Return (x, y) of the center of cell containing provided text 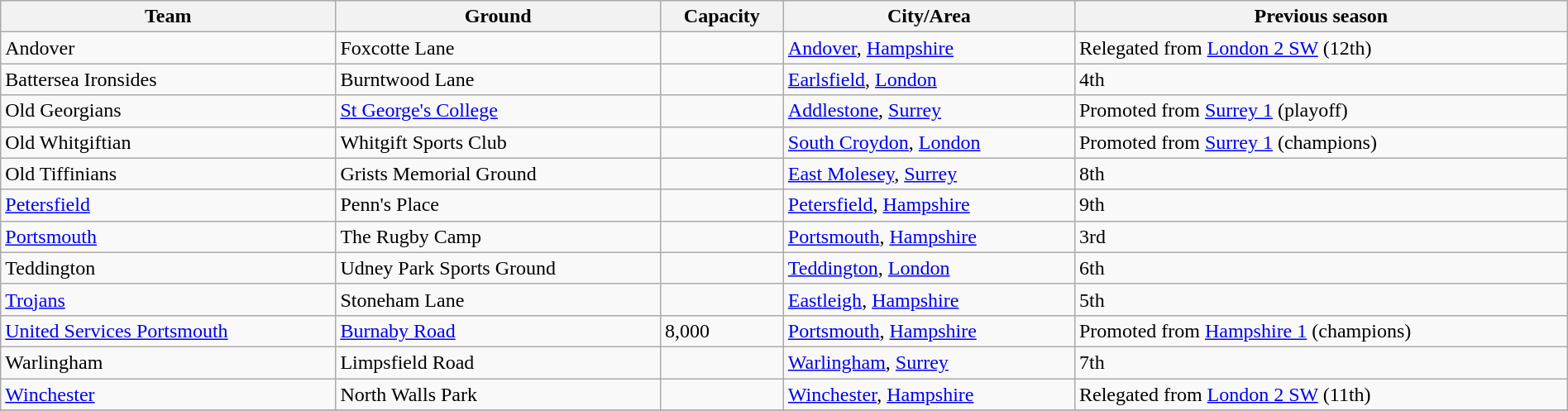
Battersea Ironsides (169, 79)
7th (1321, 362)
Winchester, Hampshire (929, 394)
Capacity (721, 17)
Teddington, London (929, 268)
East Molesey, Surrey (929, 174)
Promoted from Hampshire 1 (champions) (1321, 331)
Ground (498, 17)
Promoted from Surrey 1 (playoff) (1321, 111)
9th (1321, 205)
St George's College (498, 111)
Andover, Hampshire (929, 48)
Eastleigh, Hampshire (929, 299)
Grists Memorial Ground (498, 174)
Andover (169, 48)
City/Area (929, 17)
8,000 (721, 331)
Foxcotte Lane (498, 48)
Winchester (169, 394)
Whitgift Sports Club (498, 142)
Burntwood Lane (498, 79)
Old Tiffinians (169, 174)
Earlsfield, London (929, 79)
North Walls Park (498, 394)
Promoted from Surrey 1 (champions) (1321, 142)
Petersfield (169, 205)
Relegated from London 2 SW (12th) (1321, 48)
Previous season (1321, 17)
8th (1321, 174)
Stoneham Lane (498, 299)
United Services Portsmouth (169, 331)
Burnaby Road (498, 331)
6th (1321, 268)
3rd (1321, 237)
South Croydon, London (929, 142)
Warlingham, Surrey (929, 362)
Portsmouth (169, 237)
Penn's Place (498, 205)
The Rugby Camp (498, 237)
Warlingham (169, 362)
4th (1321, 79)
Trojans (169, 299)
5th (1321, 299)
Relegated from London 2 SW (11th) (1321, 394)
Old Georgians (169, 111)
Udney Park Sports Ground (498, 268)
Teddington (169, 268)
Old Whitgiftian (169, 142)
Addlestone, Surrey (929, 111)
Limpsfield Road (498, 362)
Team (169, 17)
Petersfield, Hampshire (929, 205)
